Identify which cell holds the provided text, then report its [x, y] central coordinate. 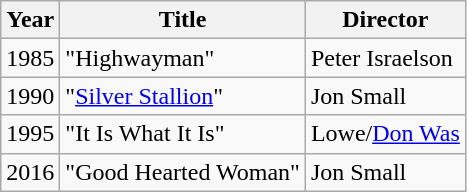
1990 [30, 96]
"It Is What It Is" [183, 134]
Lowe/Don Was [385, 134]
1995 [30, 134]
"Good Hearted Woman" [183, 172]
"Silver Stallion" [183, 96]
1985 [30, 58]
Peter Israelson [385, 58]
Title [183, 20]
Director [385, 20]
Year [30, 20]
2016 [30, 172]
"Highwayman" [183, 58]
